Scan for the cell matching the given text and deliver its [X, Y] coordinate at center. 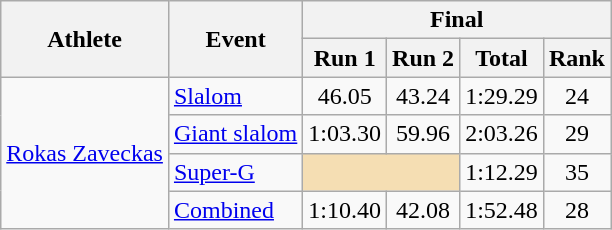
29 [576, 134]
Run 2 [424, 58]
1:52.48 [502, 210]
Rank [576, 58]
Event [235, 39]
1:03.30 [345, 134]
42.08 [424, 210]
Final [457, 20]
1:12.29 [502, 172]
24 [576, 96]
1:10.40 [345, 210]
Giant slalom [235, 134]
Combined [235, 210]
43.24 [424, 96]
Super-G [235, 172]
Slalom [235, 96]
Total [502, 58]
Athlete [85, 39]
2:03.26 [502, 134]
59.96 [424, 134]
1:29.29 [502, 96]
46.05 [345, 96]
28 [576, 210]
35 [576, 172]
Run 1 [345, 58]
Rokas Zaveckas [85, 153]
